Search for the cell housing the specified text and yield its [x, y] center coordinate. 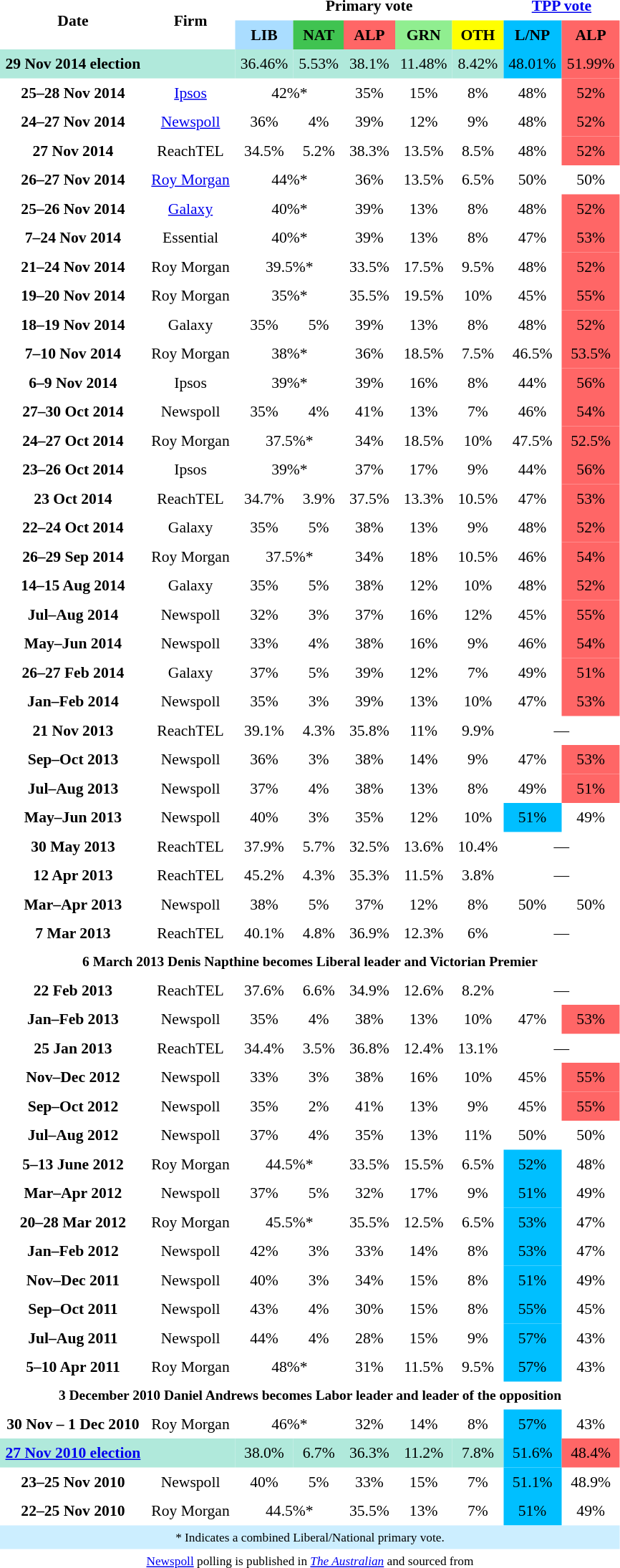
38.3% [369, 150]
May–Jun 2013 [73, 817]
48.9% [591, 1481]
Sep–Oct 2012 [73, 1106]
35%* [289, 296]
6–9 Nov 2014 [73, 382]
9.9% [478, 730]
6% [478, 933]
38.1% [369, 64]
Jul–Aug 2012 [73, 1135]
22–25 Nov 2010 [73, 1511]
* Indicates a combined Liberal/National primary vote. [310, 1537]
Mar–Apr 2012 [73, 1193]
46%* [289, 1424]
7.8% [478, 1453]
Nov–Dec 2012 [73, 1077]
42%* [289, 93]
Nov–Dec 2011 [73, 1280]
23–26 Oct 2014 [73, 469]
12.4% [424, 1048]
48.01% [533, 64]
21 Nov 2013 [73, 730]
May–Jun 2014 [73, 643]
Jul–Aug 2014 [73, 614]
27 Nov 2010 election [73, 1453]
48.4% [591, 1453]
37.9% [264, 846]
Jul–Aug 2013 [73, 789]
23 Oct 2014 [73, 498]
6 March 2013 Denis Napthine becomes Liberal leader and Victorian Premier [310, 962]
22–24 Oct 2014 [73, 527]
17.5% [424, 266]
45.5%* [289, 1222]
7 Mar 2013 [73, 933]
21–24 Nov 2014 [73, 266]
19–20 Nov 2014 [73, 296]
30 Nov – 1 Dec 2010 [73, 1424]
34.7% [264, 498]
47.5% [533, 441]
46.5% [533, 354]
7–24 Nov 2014 [73, 238]
LIB [264, 34]
30% [369, 1309]
32.5% [369, 846]
37.5% [369, 498]
13.1% [478, 1048]
34.9% [369, 990]
26–27 Feb 2014 [73, 673]
36.46% [264, 64]
22 Feb 2013 [73, 990]
12.3% [424, 933]
19.5% [424, 296]
8.5% [478, 150]
35.8% [369, 730]
11.2% [424, 1453]
51.1% [533, 1481]
26–27 Nov 2014 [73, 180]
Jan–Feb 2012 [73, 1251]
35.3% [369, 875]
36.9% [369, 933]
31% [369, 1367]
37.6% [264, 990]
48%* [289, 1367]
24–27 Oct 2014 [73, 441]
45.2% [264, 875]
5.53% [319, 64]
52.5% [591, 441]
3.5% [319, 1048]
29 Nov 2014 election [73, 64]
25–28 Nov 2014 [73, 93]
Mar–Apr 2013 [73, 905]
7.5% [478, 354]
24–27 Nov 2014 [73, 122]
6.7% [319, 1453]
8.42% [478, 64]
26–29 Sep 2014 [73, 557]
GRN [424, 34]
5–10 Apr 2011 [73, 1367]
44%* [289, 180]
6.6% [319, 990]
27 Nov 2014 [73, 150]
27–30 Oct 2014 [73, 412]
13.6% [424, 846]
L/NP [533, 34]
15.5% [424, 1164]
39.5%* [289, 266]
5.2% [319, 150]
51.99% [591, 64]
34.4% [264, 1048]
25 Jan 2013 [73, 1048]
40.1% [264, 933]
12 Apr 2013 [73, 875]
OTH [478, 34]
12.5% [424, 1222]
20–28 Mar 2012 [73, 1222]
10.4% [478, 846]
36.3% [369, 1453]
14–15 Aug 2014 [73, 585]
30 May 2013 [73, 846]
18% [424, 557]
5.7% [319, 846]
23–25 Nov 2010 [73, 1481]
Sep–Oct 2011 [73, 1309]
4.8% [319, 933]
42% [264, 1251]
38%* [289, 354]
12.6% [424, 990]
5–13 June 2012 [73, 1164]
28% [369, 1338]
3.8% [478, 875]
7–10 Nov 2014 [73, 354]
8.2% [478, 990]
11.48% [424, 64]
38.0% [264, 1453]
Essential [190, 238]
39.1% [264, 730]
2% [319, 1106]
53.5% [591, 354]
Sep–Oct 2013 [73, 759]
Jul–Aug 2011 [73, 1338]
13.3% [424, 498]
51.6% [533, 1453]
3 December 2010 Daniel Andrews becomes Labor leader and leader of the opposition [310, 1396]
Jan–Feb 2013 [73, 1019]
18–19 Nov 2014 [73, 325]
25–26 Nov 2014 [73, 209]
36.8% [369, 1048]
Jan–Feb 2014 [73, 701]
3.9% [319, 498]
34.5% [264, 150]
NAT [319, 34]
